Find where the given text appears and provide that cell's center as (x, y) coordinate. 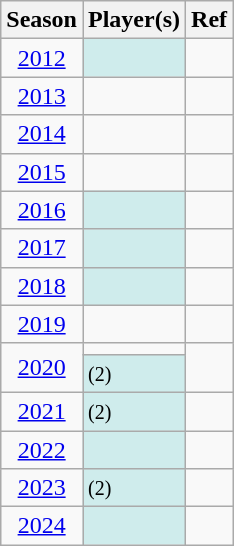
2024 (42, 526)
2014 (42, 134)
2023 (42, 488)
2022 (42, 449)
2012 (42, 58)
Player(s) (134, 20)
2013 (42, 96)
Ref (210, 20)
Season (42, 20)
2016 (42, 210)
2015 (42, 172)
2018 (42, 286)
2021 (42, 411)
2017 (42, 248)
2019 (42, 324)
2020 (42, 368)
